Determine the (x, y) coordinate at the center of the cell enclosing the given text.  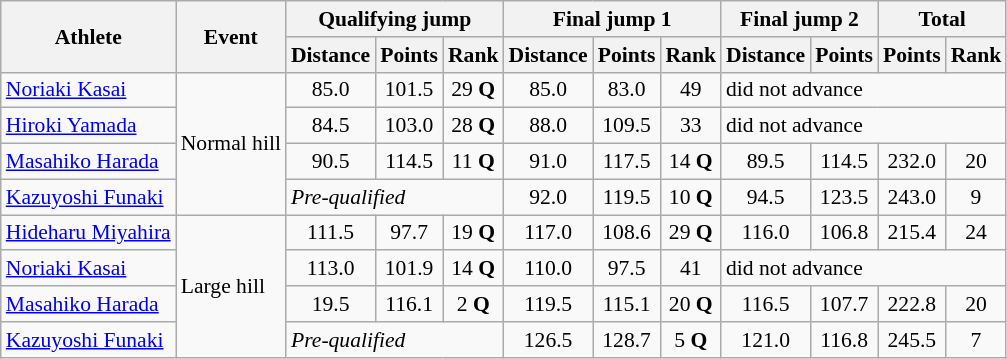
110.0 (548, 269)
11 Q (474, 162)
28 Q (474, 126)
123.5 (844, 197)
Hideharu Miyahira (88, 233)
41 (690, 269)
108.6 (627, 233)
117.5 (627, 162)
111.5 (330, 233)
101.5 (409, 90)
24 (976, 233)
89.5 (766, 162)
2 Q (474, 304)
245.5 (912, 340)
90.5 (330, 162)
33 (690, 126)
109.5 (627, 126)
19 Q (474, 233)
222.8 (912, 304)
9 (976, 197)
Final jump 2 (800, 19)
107.7 (844, 304)
49 (690, 90)
Final jump 1 (612, 19)
97.7 (409, 233)
5 Q (690, 340)
117.0 (548, 233)
116.5 (766, 304)
121.0 (766, 340)
113.0 (330, 269)
Qualifying jump (395, 19)
92.0 (548, 197)
116.1 (409, 304)
115.1 (627, 304)
Normal hill (231, 143)
215.4 (912, 233)
232.0 (912, 162)
Event (231, 36)
94.5 (766, 197)
84.5 (330, 126)
116.8 (844, 340)
Athlete (88, 36)
126.5 (548, 340)
91.0 (548, 162)
20 Q (690, 304)
88.0 (548, 126)
106.8 (844, 233)
97.5 (627, 269)
Total (942, 19)
243.0 (912, 197)
128.7 (627, 340)
Hiroki Yamada (88, 126)
103.0 (409, 126)
Large hill (231, 286)
83.0 (627, 90)
101.9 (409, 269)
116.0 (766, 233)
19.5 (330, 304)
10 Q (690, 197)
7 (976, 340)
